Return the (X, Y) coordinate for the center point of the cell that contains the specified text.  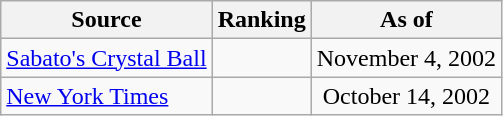
November 4, 2002 (406, 58)
New York Times (106, 96)
October 14, 2002 (406, 96)
As of (406, 20)
Source (106, 20)
Sabato's Crystal Ball (106, 58)
Ranking (262, 20)
